Return [X, Y] of the center of cell containing provided text 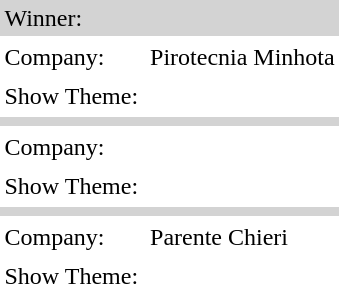
Winner: [170, 18]
